Find where the given text appears and provide that cell's center as (x, y) coordinate. 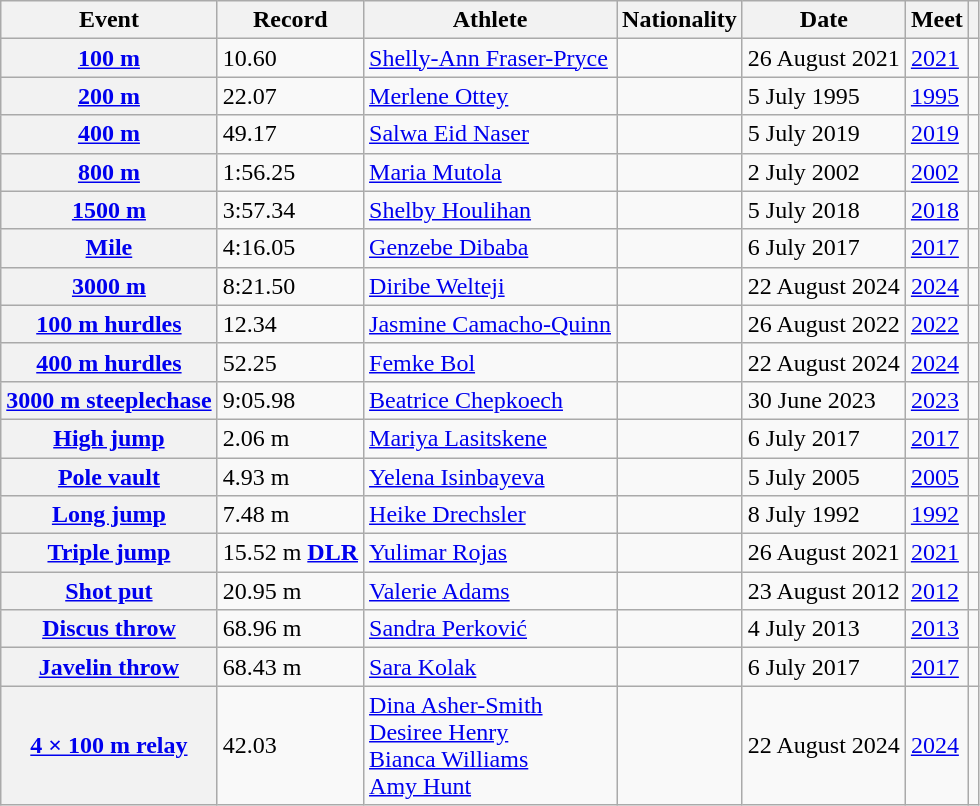
8:21.50 (290, 286)
Sara Kolak (490, 667)
5 July 2005 (824, 477)
Genzebe Dibaba (490, 248)
4:16.05 (290, 248)
Salwa Eid Naser (490, 134)
5 July 1995 (824, 96)
1995 (936, 96)
Event (109, 20)
4 × 100 m relay (109, 746)
22.07 (290, 96)
Discus throw (109, 629)
3:57.34 (290, 210)
Yelena Isinbayeva (490, 477)
1992 (936, 515)
10.60 (290, 58)
1500 m (109, 210)
Merlene Ottey (490, 96)
Nationality (680, 20)
2022 (936, 324)
12.34 (290, 324)
23 August 2012 (824, 591)
5 July 2018 (824, 210)
Triple jump (109, 553)
400 m hurdles (109, 362)
8 July 1992 (824, 515)
Shot put (109, 591)
2002 (936, 172)
52.25 (290, 362)
9:05.98 (290, 400)
800 m (109, 172)
Femke Bol (490, 362)
2018 (936, 210)
15.52 m DLR (290, 553)
42.03 (290, 746)
2013 (936, 629)
Yulimar Rojas (490, 553)
Long jump (109, 515)
1:56.25 (290, 172)
Heike Drechsler (490, 515)
Dina Asher-SmithDesiree HenryBianca WilliamsAmy Hunt (490, 746)
Date (824, 20)
2012 (936, 591)
Sandra Perković (490, 629)
Valerie Adams (490, 591)
3000 m steeplechase (109, 400)
Shelly-Ann Fraser-Pryce (490, 58)
30 June 2023 (824, 400)
2 July 2002 (824, 172)
68.96 m (290, 629)
20.95 m (290, 591)
2023 (936, 400)
Record (290, 20)
26 August 2022 (824, 324)
7.48 m (290, 515)
Meet (936, 20)
4.93 m (290, 477)
Athlete (490, 20)
Pole vault (109, 477)
4 July 2013 (824, 629)
Jasmine Camacho-Quinn (490, 324)
100 m hurdles (109, 324)
2005 (936, 477)
Mile (109, 248)
2019 (936, 134)
100 m (109, 58)
3000 m (109, 286)
2.06 m (290, 438)
Beatrice Chepkoech (490, 400)
200 m (109, 96)
68.43 m (290, 667)
5 July 2019 (824, 134)
Diribe Welteji (490, 286)
High jump (109, 438)
Javelin throw (109, 667)
49.17 (290, 134)
Shelby Houlihan (490, 210)
Maria Mutola (490, 172)
Mariya Lasitskene (490, 438)
400 m (109, 134)
